Search for the cell housing the specified text and yield its [x, y] center coordinate. 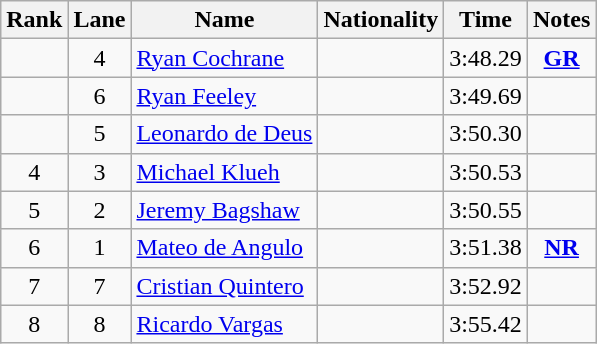
Jeremy Bagshaw [224, 210]
3:52.92 [486, 286]
Notes [561, 20]
1 [100, 248]
Michael Klueh [224, 172]
Nationality [381, 20]
3:50.53 [486, 172]
Ryan Feeley [224, 96]
Mateo de Angulo [224, 248]
3:50.30 [486, 134]
Rank [34, 20]
Time [486, 20]
Name [224, 20]
Leonardo de Deus [224, 134]
3:49.69 [486, 96]
Ricardo Vargas [224, 324]
2 [100, 210]
Cristian Quintero [224, 286]
3 [100, 172]
Ryan Cochrane [224, 58]
3:48.29 [486, 58]
Lane [100, 20]
3:55.42 [486, 324]
3:51.38 [486, 248]
NR [561, 248]
3:50.55 [486, 210]
GR [561, 58]
